Scan for the cell matching the given text and deliver its (x, y) coordinate at center. 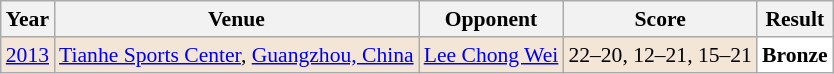
Bronze (795, 55)
Venue (236, 19)
22–20, 12–21, 15–21 (660, 55)
Tianhe Sports Center, Guangzhou, China (236, 55)
Result (795, 19)
Opponent (492, 19)
Score (660, 19)
Lee Chong Wei (492, 55)
Year (28, 19)
2013 (28, 55)
